Determine the (X, Y) coordinate at the center of the cell enclosing the given text.  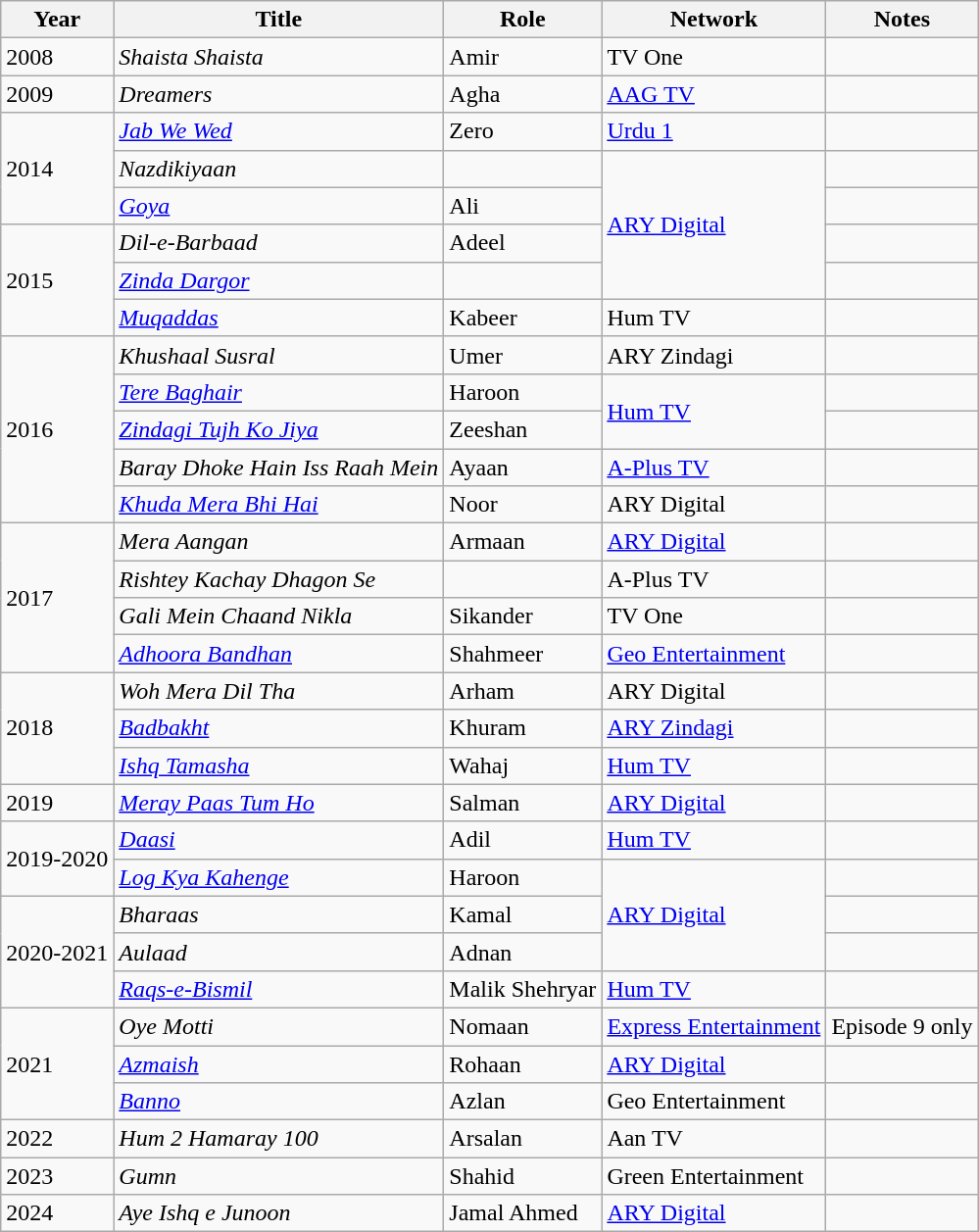
Bharaas (278, 914)
Armaan (523, 542)
Tere Baghair (278, 392)
Amir (523, 57)
Ali (523, 206)
Jamal Ahmed (523, 1213)
2016 (57, 429)
Gumn (278, 1176)
2014 (57, 169)
2024 (57, 1213)
Woh Mera Dil Tha (278, 691)
Notes (902, 20)
Adeel (523, 243)
Urdu 1 (713, 131)
Aulaad (278, 952)
Badbakht (278, 728)
2018 (57, 728)
2020-2021 (57, 952)
Ishq Tamasha (278, 765)
Kabeer (523, 318)
2017 (57, 598)
Salman (523, 803)
Muqaddas (278, 318)
Title (278, 20)
Adhoora Bandhan (278, 654)
Mera Aangan (278, 542)
Ayaan (523, 468)
Role (523, 20)
Nomaan (523, 1026)
Meray Paas Tum Ho (278, 803)
Shahid (523, 1176)
Khushaal Susral (278, 355)
Zindagi Tujh Ko Jiya (278, 429)
2015 (57, 280)
Log Kya Kahenge (278, 877)
Nazdikiyaan (278, 169)
Sikander (523, 616)
Baray Dhoke Hain Iss Raah Mein (278, 468)
Agha (523, 94)
Express Entertainment (713, 1026)
Rohaan (523, 1063)
Shaista Shaista (278, 57)
Khuda Mera Bhi Hai (278, 505)
Malik Shehryar (523, 989)
2009 (57, 94)
Year (57, 20)
Adil (523, 840)
Aan TV (713, 1139)
Umer (523, 355)
Shahmeer (523, 654)
Raqs-e-Bismil (278, 989)
Zeeshan (523, 429)
Azlan (523, 1102)
Kamal (523, 914)
Zero (523, 131)
Gali Mein Chaand Nikla (278, 616)
Wahaj (523, 765)
Azmaish (278, 1063)
Arham (523, 691)
Goya (278, 206)
Dil-e-Barbaad (278, 243)
2021 (57, 1063)
Rishtey Kachay Dhagon Se (278, 579)
Episode 9 only (902, 1026)
Dreamers (278, 94)
Jab We Wed (278, 131)
2019 (57, 803)
Adnan (523, 952)
Noor (523, 505)
Green Entertainment (713, 1176)
Network (713, 20)
Hum 2 Hamaray 100 (278, 1139)
Aye Ishq e Junoon (278, 1213)
2008 (57, 57)
Daasi (278, 840)
Banno (278, 1102)
AAG TV (713, 94)
Arsalan (523, 1139)
2023 (57, 1176)
Khuram (523, 728)
Zinda Dargor (278, 280)
2022 (57, 1139)
2019-2020 (57, 859)
Oye Motti (278, 1026)
